Extract the (x, y) coordinate from the center of the cell holding the provided text.  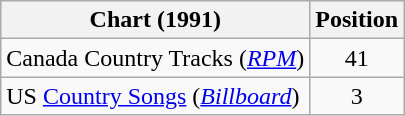
Canada Country Tracks (RPM) (156, 58)
US Country Songs (Billboard) (156, 96)
Position (357, 20)
3 (357, 96)
41 (357, 58)
Chart (1991) (156, 20)
